Output the [x, y] coordinate of the center of the cell containing the given text.  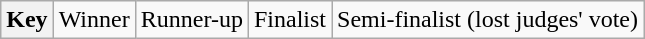
Runner-up [192, 20]
Finalist [290, 20]
Key [27, 20]
Semi-finalist (lost judges' vote) [488, 20]
Winner [94, 20]
